Extract the (X, Y) coordinate from the center of the cell holding the provided text.  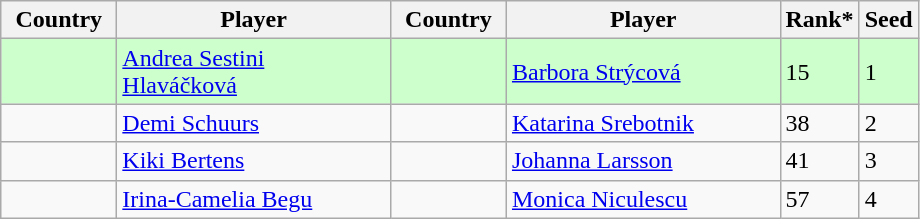
2 (888, 123)
57 (820, 199)
Kiki Bertens (254, 161)
Andrea Sestini Hlaváčková (254, 72)
4 (888, 199)
Rank* (820, 20)
41 (820, 161)
Johanna Larsson (643, 161)
38 (820, 123)
15 (820, 72)
Irina-Camelia Begu (254, 199)
1 (888, 72)
Monica Niculescu (643, 199)
3 (888, 161)
Barbora Strýcová (643, 72)
Seed (888, 20)
Katarina Srebotnik (643, 123)
Demi Schuurs (254, 123)
